Locate the cell with the specified text and output its [x, y] center coordinate. 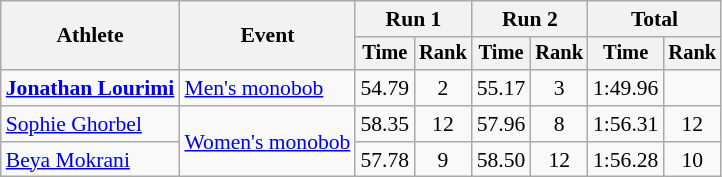
Event [267, 36]
Run 2 [530, 19]
Total [654, 19]
8 [559, 124]
Jonathan Lourimi [90, 88]
1:56.31 [626, 124]
57.96 [502, 124]
55.17 [502, 88]
Sophie Ghorbel [90, 124]
54.79 [384, 88]
Men's monobob [267, 88]
1:49.96 [626, 88]
3 [559, 88]
Athlete [90, 36]
Run 1 [413, 19]
58.35 [384, 124]
Women's monobob [267, 142]
2 [443, 88]
